Scan for the cell matching the given text and deliver its [X, Y] coordinate at center. 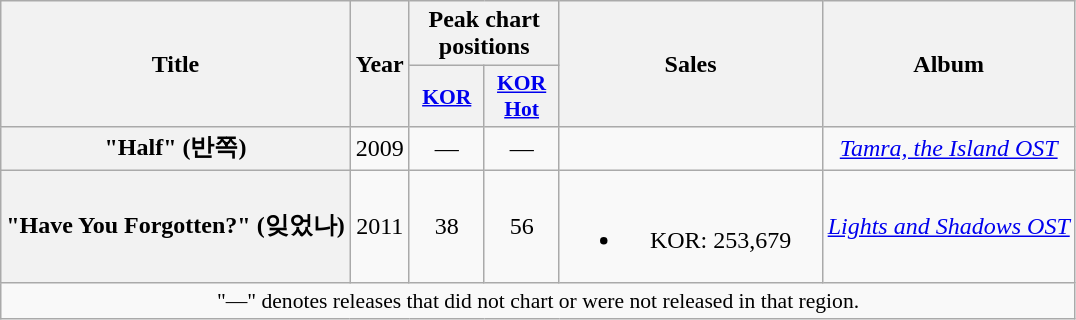
Album [948, 64]
"Have You Forgotten?" (잊었나) [176, 226]
Peak chart positions [484, 34]
2009 [380, 148]
"—" denotes releases that did not chart or were not released in that region. [538, 301]
KOR [446, 96]
KOR Hot [522, 96]
Year [380, 64]
Title [176, 64]
56 [522, 226]
Lights and Shadows OST [948, 226]
2011 [380, 226]
KOR: 253,679 [690, 226]
Sales [690, 64]
38 [446, 226]
Tamra, the Island OST [948, 148]
"Half" (반쪽) [176, 148]
